Return the [x, y] coordinate for the center point of the cell that contains the specified text.  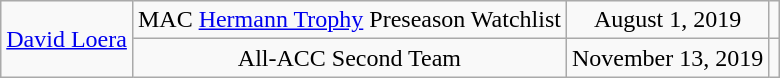
David Loera [67, 39]
August 1, 2019 [667, 20]
November 13, 2019 [667, 58]
MAC Hermann Trophy Preseason Watchlist [349, 20]
All-ACC Second Team [349, 58]
